Determine the [X, Y] coordinate at the center of the cell enclosing the given text.  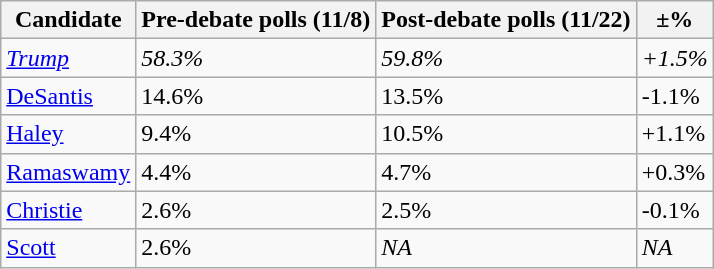
DeSantis [68, 96]
59.8% [506, 58]
Pre-debate polls (11/8) [256, 20]
9.4% [256, 134]
-1.1% [674, 96]
10.5% [506, 134]
Trump [68, 58]
4.7% [506, 172]
2.5% [506, 210]
-0.1% [674, 210]
Haley [68, 134]
13.5% [506, 96]
58.3% [256, 58]
Candidate [68, 20]
Post-debate polls (11/22) [506, 20]
Ramaswamy [68, 172]
14.6% [256, 96]
+1.5% [674, 58]
4.4% [256, 172]
±% [674, 20]
Scott [68, 248]
Christie [68, 210]
+1.1% [674, 134]
+0.3% [674, 172]
